From the cell containing the given text, extract its center point as [X, Y] coordinate. 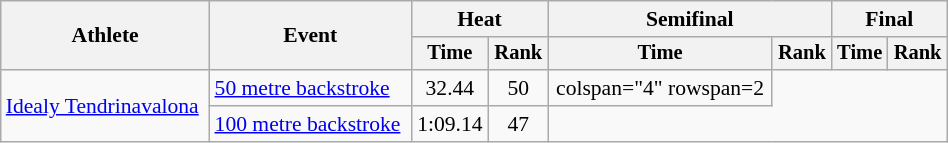
Athlete [106, 36]
colspan="4" rowspan=2 [660, 88]
32.44 [450, 88]
Heat [480, 19]
47 [518, 124]
1:09.14 [450, 124]
50 [518, 88]
Event [311, 36]
Idealy Tendrinavalona [106, 106]
50 metre backstroke [311, 88]
Semifinal [690, 19]
100 metre backstroke [311, 124]
Final [889, 19]
